Scan for the cell matching the given text and deliver its (x, y) coordinate at center. 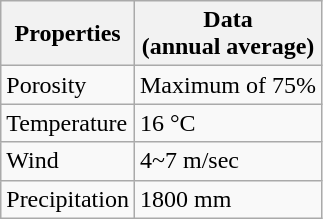
16 °C (228, 123)
Porosity (68, 85)
Temperature (68, 123)
1800 mm (228, 199)
Properties (68, 34)
Precipitation (68, 199)
Data (annual average) (228, 34)
Wind (68, 161)
Maximum of 75% (228, 85)
4~7 m/sec (228, 161)
